Locate the cell with the specified text and output its [X, Y] center coordinate. 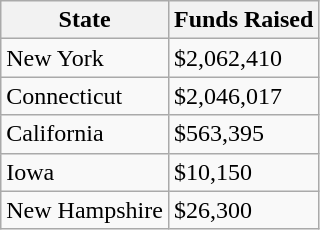
Iowa [85, 172]
Connecticut [85, 96]
California [85, 134]
$563,395 [243, 134]
Funds Raised [243, 20]
$10,150 [243, 172]
$2,046,017 [243, 96]
$2,062,410 [243, 58]
New Hampshire [85, 210]
State [85, 20]
$26,300 [243, 210]
New York [85, 58]
